Return (X, Y) of the center of cell containing provided text 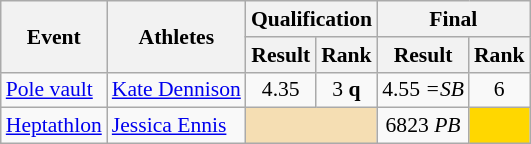
3 q (346, 90)
Heptathlon (54, 126)
Pole vault (54, 90)
Kate Dennison (176, 90)
Final (453, 19)
Athletes (176, 36)
4.55 =SB (423, 90)
Event (54, 36)
4.35 (281, 90)
Qualification (312, 19)
Jessica Ennis (176, 126)
6823 PB (423, 126)
6 (500, 90)
